Search for the cell housing the specified text and yield its [x, y] center coordinate. 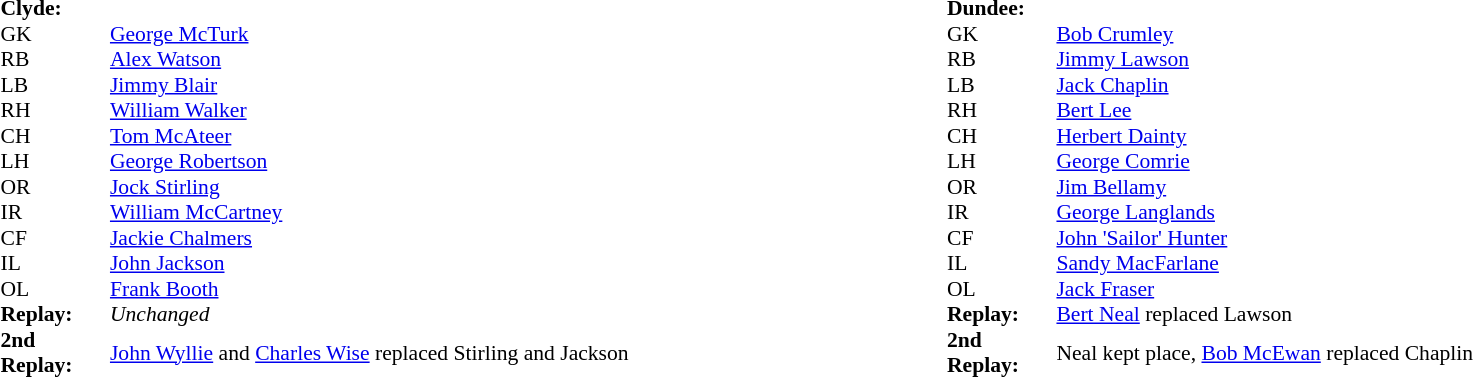
Jack Chaplin [1264, 85]
Bob Crumley [1264, 34]
Jim Bellamy [1264, 187]
John 'Sailor' Hunter [1264, 238]
George McTurk [370, 34]
William McCartney [370, 213]
Bert Lee [1264, 111]
George Robertson [370, 161]
Sandy MacFarlane [1264, 263]
Jimmy Blair [370, 85]
George Langlands [1264, 213]
Bert Neal replaced Lawson [1264, 315]
John Jackson [370, 263]
William Walker [370, 111]
Herbert Dainty [1264, 136]
Alex Watson [370, 59]
Tom McAteer [370, 136]
George Comrie [1264, 161]
Jack Fraser [1264, 289]
Jock Stirling [370, 187]
Frank Booth [370, 289]
Jimmy Lawson [1264, 59]
Unchanged [370, 315]
Jackie Chalmers [370, 238]
